Detect which cell encompasses the target text, then output its (x, y) center coordinate. 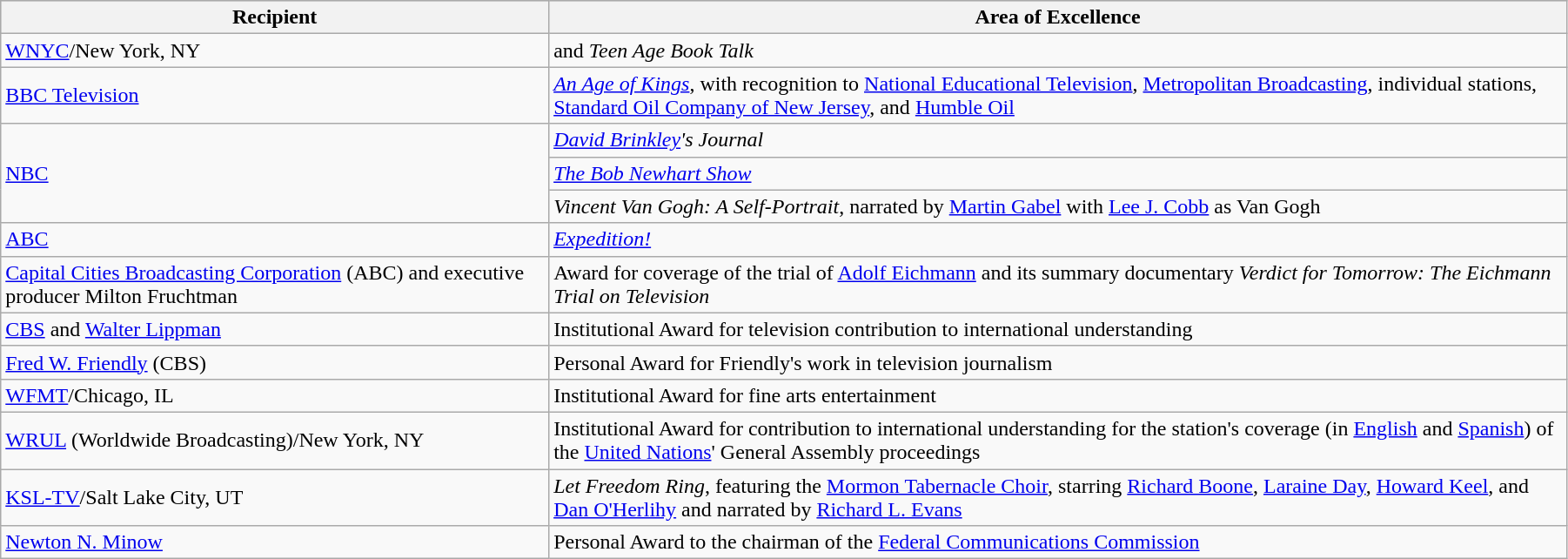
David Brinkley's Journal (1058, 140)
The Bob Newhart Show (1058, 173)
WRUL (Worldwide Broadcasting)/New York, NY (275, 441)
Award for coverage of the trial of Adolf Eichmann and its summary documentary Verdict for Tomorrow: The Eichmann Trial on Television (1058, 284)
Area of Excellence (1058, 17)
KSL-TV/Salt Lake City, UT (275, 496)
WNYC/New York, NY (275, 51)
CBS and Walter Lippman (275, 329)
Expedition! (1058, 239)
and Teen Age Book Talk (1058, 51)
BBC Television (275, 96)
Fred W. Friendly (CBS) (275, 362)
Institutional Award for television contribution to international understanding (1058, 329)
Newton N. Minow (275, 542)
Institutional Award for fine arts entertainment (1058, 395)
ABC (275, 239)
WFMT/Chicago, IL (275, 395)
Personal Award to the chairman of the Federal Communications Commission (1058, 542)
Recipient (275, 17)
Capital Cities Broadcasting Corporation (ABC) and executive producer Milton Fruchtman (275, 284)
NBC (275, 173)
Personal Award for Friendly's work in television journalism (1058, 362)
Vincent Van Gogh: A Self-Portrait, narrated by Martin Gabel with Lee J. Cobb as Van Gogh (1058, 206)
